Output the [X, Y] coordinate of the center of the cell containing the given text.  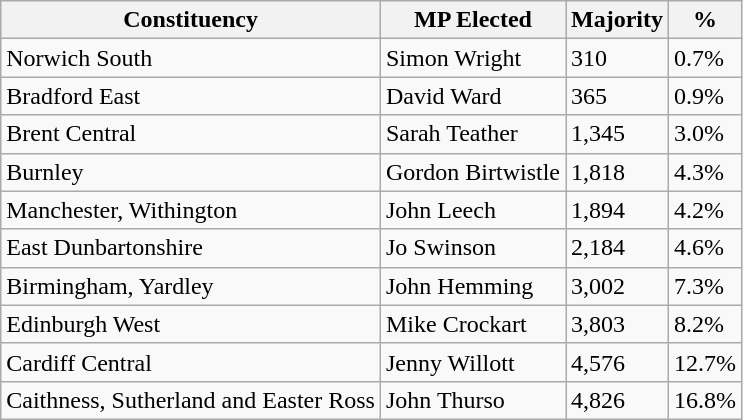
East Dunbartonshire [191, 248]
12.7% [706, 362]
2,184 [618, 248]
365 [618, 96]
0.7% [706, 58]
Manchester, Withington [191, 210]
Majority [618, 20]
Norwich South [191, 58]
1,894 [618, 210]
Jo Swinson [472, 248]
3,002 [618, 286]
4,826 [618, 400]
John Thurso [472, 400]
Sarah Teather [472, 134]
% [706, 20]
Jenny Willott [472, 362]
0.9% [706, 96]
John Hemming [472, 286]
Mike Crockart [472, 324]
Birmingham, Yardley [191, 286]
1,818 [618, 172]
Simon Wright [472, 58]
4,576 [618, 362]
Constituency [191, 20]
1,345 [618, 134]
4.6% [706, 248]
Gordon Birtwistle [472, 172]
Burnley [191, 172]
Caithness, Sutherland and Easter Ross [191, 400]
Brent Central [191, 134]
David Ward [472, 96]
16.8% [706, 400]
8.2% [706, 324]
4.3% [706, 172]
John Leech [472, 210]
Cardiff Central [191, 362]
4.2% [706, 210]
3.0% [706, 134]
Bradford East [191, 96]
7.3% [706, 286]
Edinburgh West [191, 324]
3,803 [618, 324]
310 [618, 58]
MP Elected [472, 20]
